Pinpoint the cell where the given text exists, returning its (X, Y) midpoint coordinate. 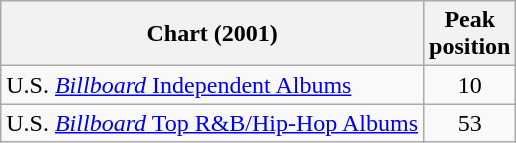
53 (470, 123)
Peakposition (470, 34)
Chart (2001) (212, 34)
10 (470, 85)
U.S. Billboard Independent Albums (212, 85)
U.S. Billboard Top R&B/Hip-Hop Albums (212, 123)
